Search for the cell housing the specified text and yield its (X, Y) center coordinate. 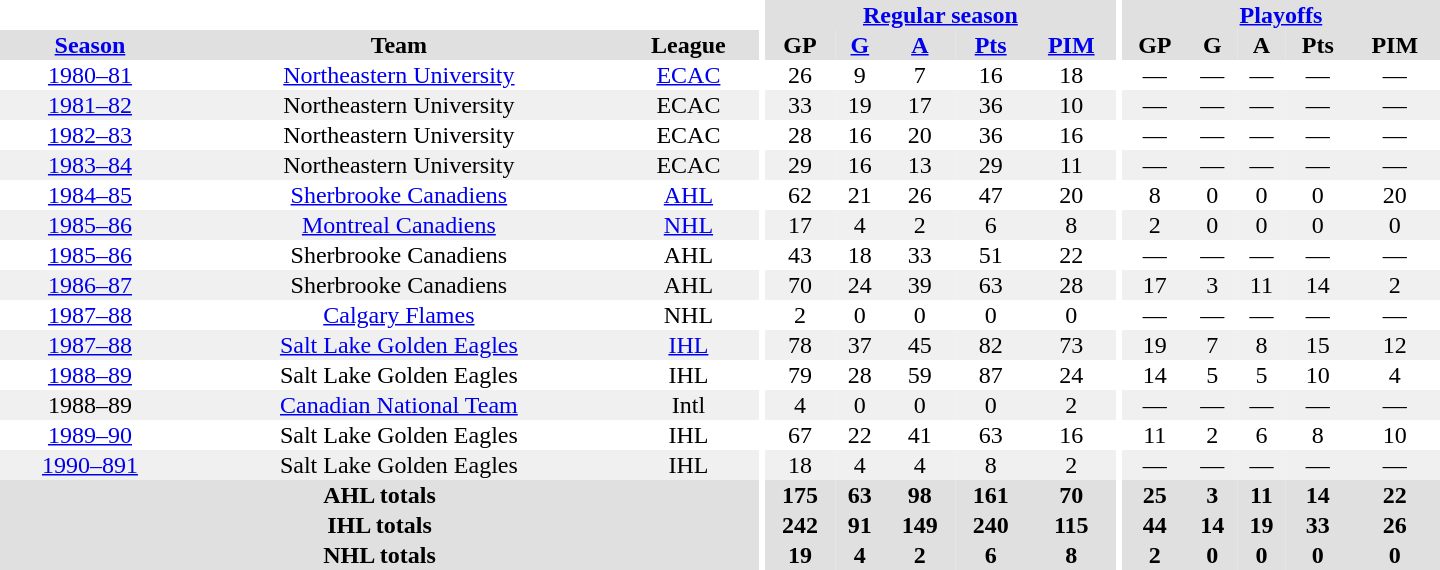
1989–90 (90, 435)
45 (920, 345)
1983–84 (90, 165)
73 (1071, 345)
37 (860, 345)
1984–85 (90, 195)
41 (920, 435)
Intl (688, 405)
Playoffs (1281, 15)
87 (990, 375)
Canadian National Team (399, 405)
Season (90, 45)
79 (800, 375)
1980–81 (90, 75)
98 (920, 495)
21 (860, 195)
161 (990, 495)
25 (1155, 495)
League (688, 45)
47 (990, 195)
1986–87 (90, 285)
67 (800, 435)
9 (860, 75)
Montreal Canadiens (399, 225)
43 (800, 255)
1981–82 (90, 105)
12 (1395, 345)
149 (920, 525)
59 (920, 375)
240 (990, 525)
175 (800, 495)
115 (1071, 525)
15 (1318, 345)
91 (860, 525)
1990–891 (90, 465)
13 (920, 165)
78 (800, 345)
Team (399, 45)
AHL totals (380, 495)
51 (990, 255)
39 (920, 285)
44 (1155, 525)
242 (800, 525)
Regular season (940, 15)
Calgary Flames (399, 315)
NHL totals (380, 555)
IHL totals (380, 525)
82 (990, 345)
1982–83 (90, 135)
62 (800, 195)
